Locate the cell with the specified text and output its [x, y] center coordinate. 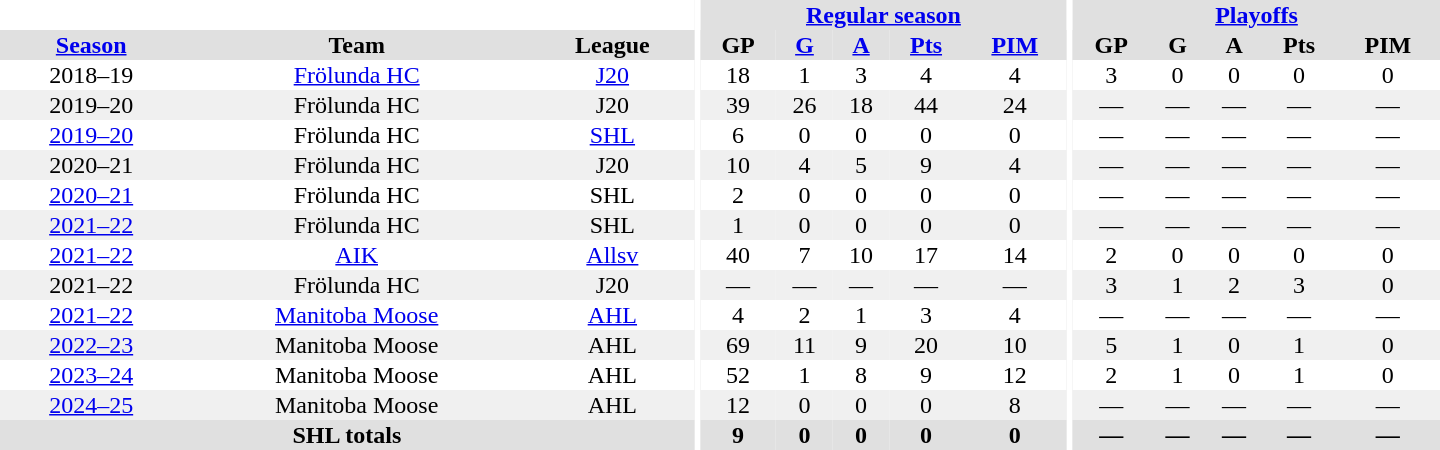
11 [804, 345]
7 [804, 255]
40 [738, 255]
AIK [356, 255]
24 [1015, 105]
Regular season [884, 15]
2023–24 [91, 375]
2022–23 [91, 345]
39 [738, 105]
2024–25 [91, 405]
20 [926, 345]
Season [91, 45]
6 [738, 135]
Allsv [612, 255]
52 [738, 375]
Team [356, 45]
26 [804, 105]
SHL totals [347, 435]
17 [926, 255]
14 [1015, 255]
69 [738, 345]
2018–19 [91, 75]
Playoffs [1256, 15]
League [612, 45]
44 [926, 105]
